Pinpoint the cell where the given text exists, returning its [x, y] midpoint coordinate. 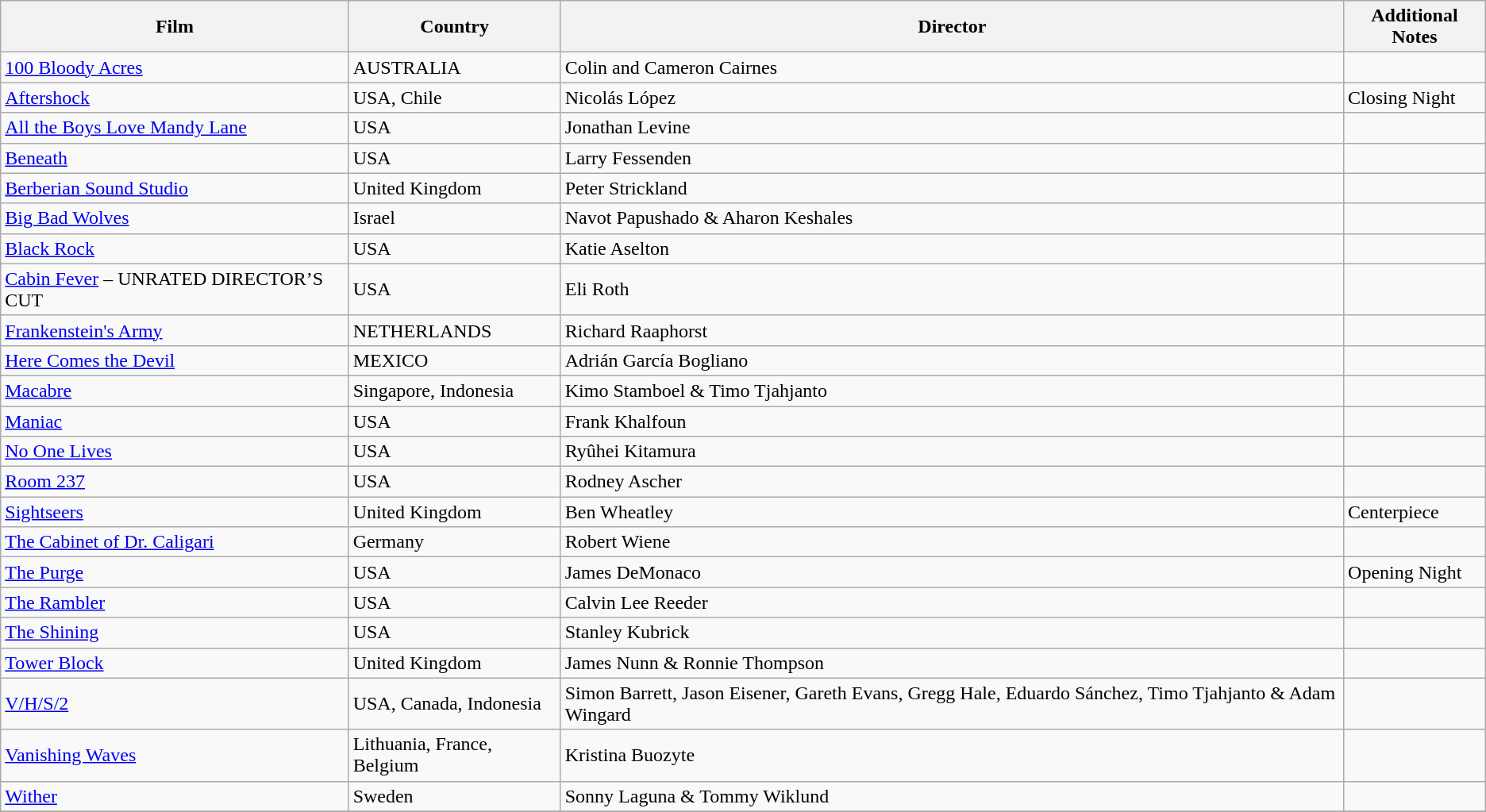
Here Comes the Devil [175, 360]
Frankenstein's Army [175, 330]
Closing Night [1415, 98]
Tower Block [175, 663]
Sonny Laguna & Tommy Wiklund [952, 796]
Jonathan Levine [952, 128]
Richard Raaphorst [952, 330]
Simon Barrett, Jason Eisener, Gareth Evans, Gregg Hale, Eduardo Sánchez, Timo Tjahjanto & Adam Wingard [952, 703]
Colin and Cameron Cairnes [952, 67]
MEXICO [454, 360]
No One Lives [175, 452]
Ben Wheatley [952, 512]
Maniac [175, 421]
Rodney Ascher [952, 482]
The Rambler [175, 602]
Sweden [454, 796]
Peter Strickland [952, 188]
Singapore, Indonesia [454, 391]
Wither [175, 796]
Israel [454, 218]
NETHERLANDS [454, 330]
James Nunn & Ronnie Thompson [952, 663]
AUSTRALIA [454, 67]
Kimo Stamboel & Timo Tjahjanto [952, 391]
Country [454, 27]
Opening Night [1415, 572]
The Shining [175, 633]
Adrián García Bogliano [952, 360]
Sightseers [175, 512]
Kristina Buozyte [952, 756]
Katie Aselton [952, 248]
Film [175, 27]
Centerpiece [1415, 512]
Additional Notes [1415, 27]
Navot Papushado & Aharon Keshales [952, 218]
Ryûhei Kitamura [952, 452]
Berberian Sound Studio [175, 188]
Stanley Kubrick [952, 633]
Aftershock [175, 98]
Black Rock [175, 248]
Macabre [175, 391]
Calvin Lee Reeder [952, 602]
Germany [454, 542]
Lithuania, France, Belgium [454, 756]
The Purge [175, 572]
Cabin Fever – UNRATED DIRECTOR’S CUT [175, 289]
100 Bloody Acres [175, 67]
Vanishing Waves [175, 756]
Robert Wiene [952, 542]
Room 237 [175, 482]
Nicolás López [952, 98]
V/H/S/2 [175, 703]
Big Bad Wolves [175, 218]
Beneath [175, 158]
USA, Canada, Indonesia [454, 703]
Eli Roth [952, 289]
Larry Fessenden [952, 158]
All the Boys Love Mandy Lane [175, 128]
USA, Chile [454, 98]
Director [952, 27]
Frank Khalfoun [952, 421]
The Cabinet of Dr. Caligari [175, 542]
James DeMonaco [952, 572]
